Provide the [X, Y] coordinate of the cell's center where the given text is located.  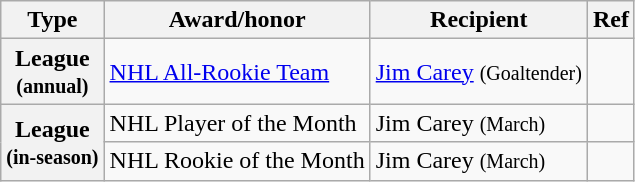
Ref [610, 20]
League(in-season) [52, 142]
Recipient [478, 20]
NHL Player of the Month [237, 123]
League(annual) [52, 72]
Jim Carey (Goaltender) [478, 72]
NHL Rookie of the Month [237, 161]
Award/honor [237, 20]
Type [52, 20]
NHL All-Rookie Team [237, 72]
